Extract the (X, Y) coordinate from the center of the cell holding the provided text.  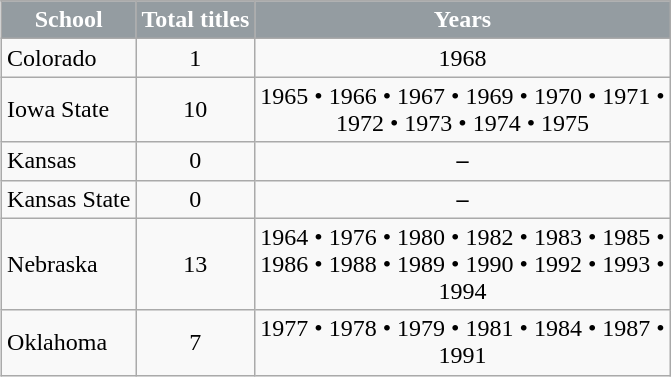
Nebraska (69, 264)
13 (196, 264)
10 (196, 110)
Kansas State (69, 199)
7 (196, 342)
School (69, 20)
Iowa State (69, 110)
Total titles (196, 20)
1 (196, 58)
1965 • 1966 • 1967 • 1969 • 1970 • 1971 •1972 • 1973 • 1974 • 1975 (462, 110)
Oklahoma (69, 342)
Colorado (69, 58)
Years (462, 20)
Kansas (69, 161)
1964 • 1976 • 1980 • 1982 • 1983 • 1985 •1986 • 1988 • 1989 • 1990 • 1992 • 1993 •1994 (462, 264)
1968 (462, 58)
1977 • 1978 • 1979 • 1981 • 1984 • 1987 •1991 (462, 342)
